Scan for the cell matching the given text and deliver its (x, y) coordinate at center. 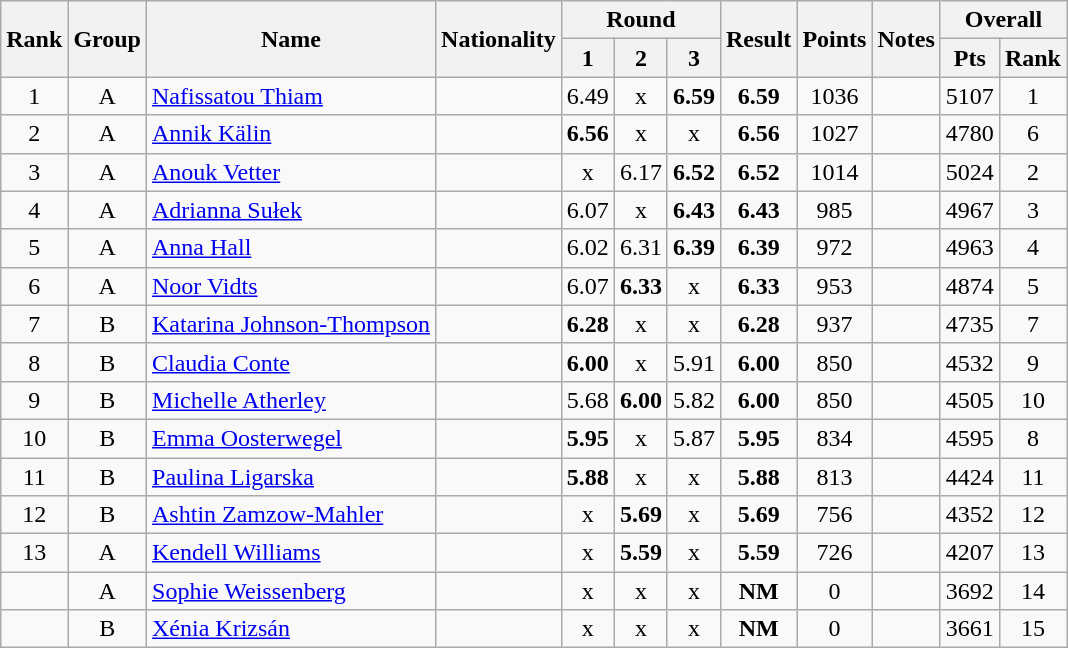
Claudia Conte (292, 362)
Kendell Williams (292, 553)
6.49 (588, 96)
756 (834, 515)
4735 (970, 324)
4874 (970, 286)
Round (640, 20)
3692 (970, 591)
Anouk Vetter (292, 172)
Notes (906, 39)
4532 (970, 362)
Nationality (499, 39)
834 (834, 438)
4207 (970, 553)
6.02 (588, 248)
14 (1032, 591)
726 (834, 553)
Noor Vidts (292, 286)
937 (834, 324)
3661 (970, 629)
Name (292, 39)
4505 (970, 400)
Katarina Johnson-Thompson (292, 324)
5.91 (694, 362)
4967 (970, 210)
6.31 (640, 248)
5024 (970, 172)
1036 (834, 96)
1014 (834, 172)
972 (834, 248)
Points (834, 39)
Group (108, 39)
Anna Hall (292, 248)
Nafissatou Thiam (292, 96)
Annik Kälin (292, 134)
Adrianna Sułek (292, 210)
Sophie Weissenberg (292, 591)
985 (834, 210)
4352 (970, 515)
Ashtin Zamzow-Mahler (292, 515)
953 (834, 286)
15 (1032, 629)
Paulina Ligarska (292, 477)
4780 (970, 134)
Overall (1003, 20)
1027 (834, 134)
Xénia Krizsán (292, 629)
5.82 (694, 400)
6.17 (640, 172)
Result (758, 39)
4424 (970, 477)
4963 (970, 248)
Michelle Atherley (292, 400)
Pts (970, 58)
Emma Oosterwegel (292, 438)
813 (834, 477)
5.68 (588, 400)
5107 (970, 96)
4595 (970, 438)
5.87 (694, 438)
